Detect which cell encompasses the target text, then output its (X, Y) center coordinate. 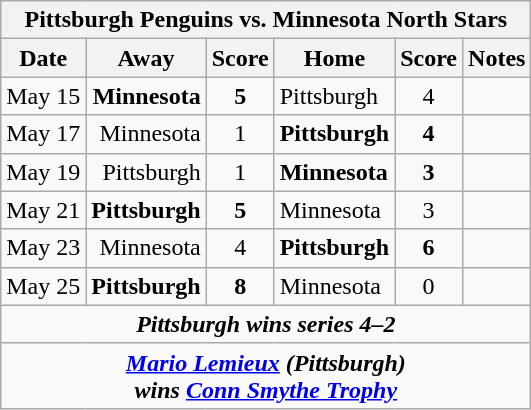
Mario Lemieux (Pittsburgh)wins Conn Smythe Trophy (266, 376)
Away (146, 58)
Date (44, 58)
8 (240, 286)
0 (429, 286)
May 19 (44, 172)
Notes (497, 58)
Pittsburgh wins series 4–2 (266, 324)
May 15 (44, 96)
Pittsburgh Penguins vs. Minnesota North Stars (266, 20)
May 25 (44, 286)
May 17 (44, 134)
6 (429, 248)
May 23 (44, 248)
Home (334, 58)
May 21 (44, 210)
